From the cell containing the given text, extract its center point as [x, y] coordinate. 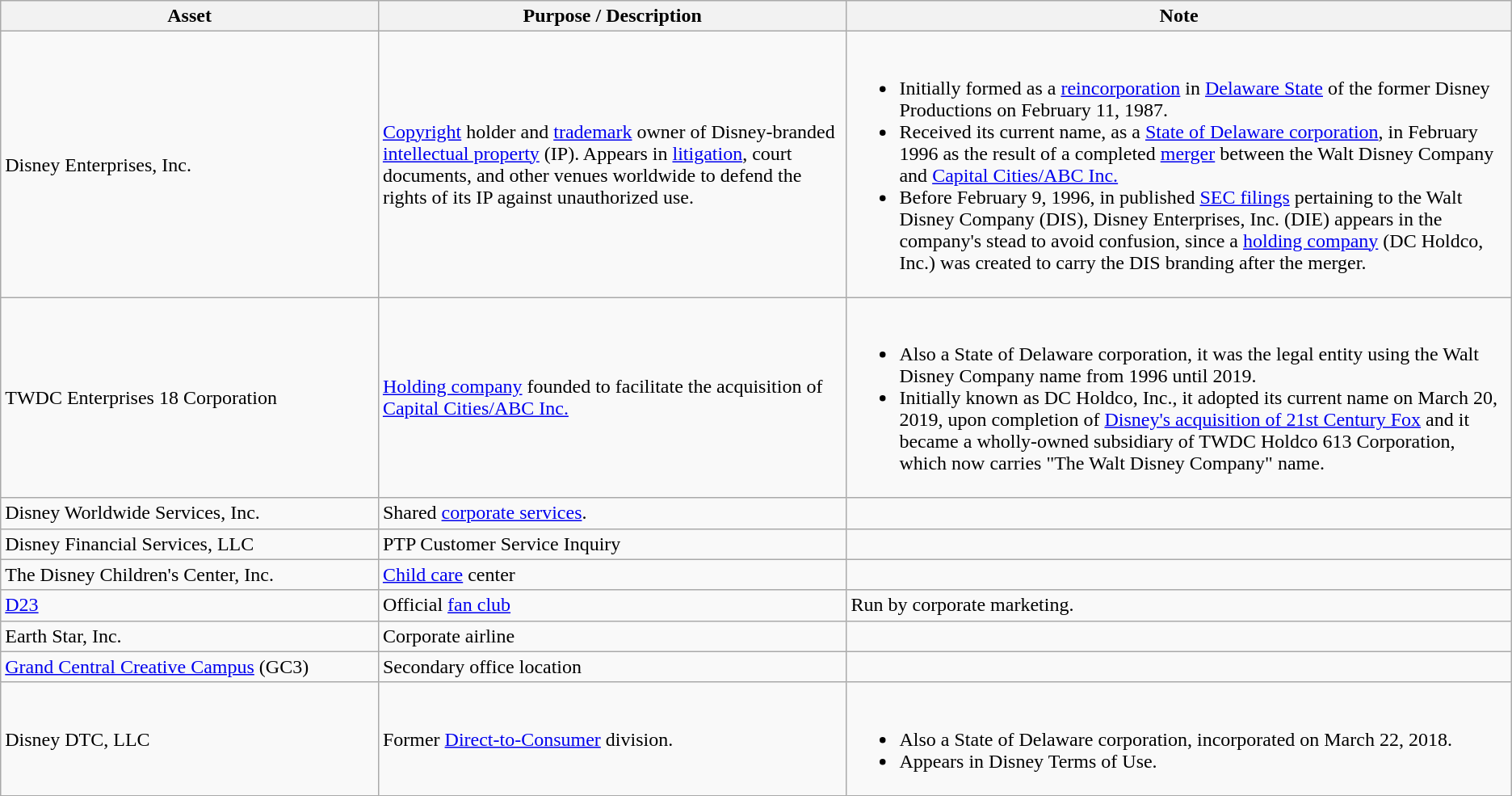
PTP Customer Service Inquiry [612, 544]
Holding company founded to facilitate the acquisition of Capital Cities/ABC Inc. [612, 398]
Disney Financial Services, LLC [190, 544]
Corporate airline [612, 636]
Disney DTC, LLC [190, 739]
Disney Worldwide Services, Inc. [190, 513]
The Disney Children's Center, Inc. [190, 575]
Disney Enterprises, Inc. [190, 165]
Grand Central Creative Campus (GC3) [190, 667]
TWDC Enterprises 18 Corporation [190, 398]
Former Direct-to-Consumer division. [612, 739]
Secondary office location [612, 667]
Earth Star, Inc. [190, 636]
Run by corporate marketing. [1179, 605]
Asset [190, 16]
Purpose / Description [612, 16]
Official fan club [612, 605]
Also a State of Delaware corporation, incorporated on March 22, 2018.Appears in Disney Terms of Use. [1179, 739]
Shared corporate services. [612, 513]
Child care center [612, 575]
D23 [190, 605]
Note [1179, 16]
